Scan for the cell matching the given text and deliver its (X, Y) coordinate at center. 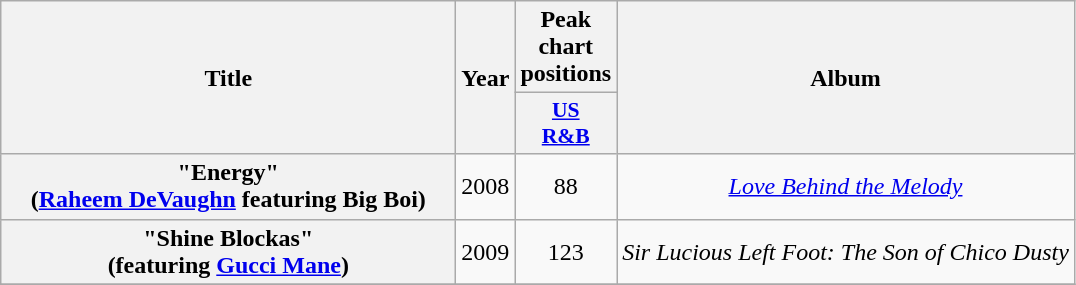
Sir Lucious Left Foot: The Son of Chico Dusty (846, 252)
2009 (486, 252)
"Shine Blockas"(featuring Gucci Mane) (228, 252)
USR&B (566, 124)
"Energy"(Raheem DeVaughn featuring Big Boi) (228, 186)
88 (566, 186)
Love Behind the Melody (846, 186)
Album (846, 78)
2008 (486, 186)
Year (486, 78)
Peak chart positions (566, 47)
123 (566, 252)
Title (228, 78)
